Provide the (X, Y) coordinate of the cell's center where the given text is located.  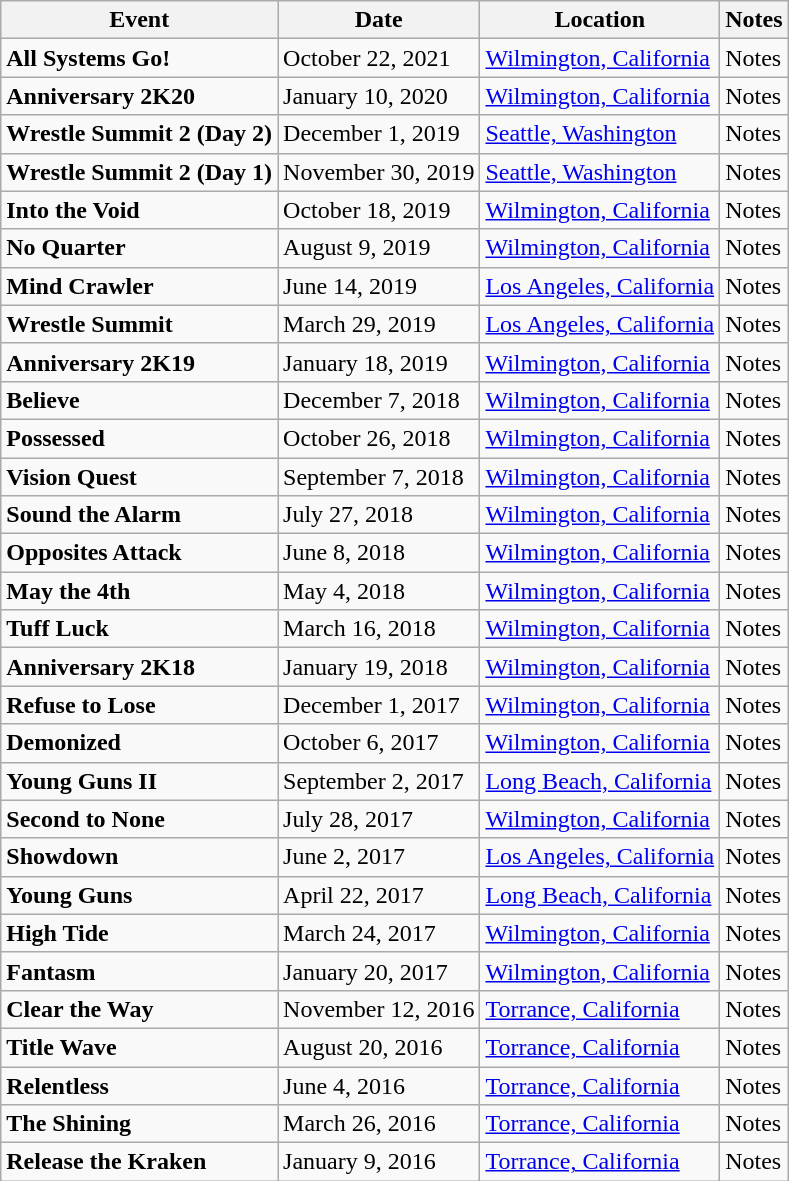
Mind Crawler (140, 286)
January 19, 2018 (379, 667)
Wrestle Summit 2 (Day 2) (140, 134)
December 1, 2017 (379, 705)
No Quarter (140, 248)
November 30, 2019 (379, 172)
Wrestle Summit 2 (Day 1) (140, 172)
May 4, 2018 (379, 591)
Event (140, 20)
March 29, 2019 (379, 324)
August 9, 2019 (379, 248)
January 20, 2017 (379, 971)
September 2, 2017 (379, 781)
September 7, 2018 (379, 477)
Opposites Attack (140, 553)
March 16, 2018 (379, 629)
August 20, 2016 (379, 1047)
July 28, 2017 (379, 819)
Fantasm (140, 971)
Possessed (140, 438)
Showdown (140, 857)
Location (600, 20)
Anniversary 2K18 (140, 667)
Young Guns II (140, 781)
Tuff Luck (140, 629)
January 9, 2016 (379, 1162)
The Shining (140, 1124)
June 4, 2016 (379, 1085)
June 2, 2017 (379, 857)
October 22, 2021 (379, 58)
Title Wave (140, 1047)
December 1, 2019 (379, 134)
Into the Void (140, 210)
Release the Kraken (140, 1162)
June 14, 2019 (379, 286)
Clear the Way (140, 1009)
October 6, 2017 (379, 743)
Young Guns (140, 895)
Second to None (140, 819)
Sound the Alarm (140, 515)
March 24, 2017 (379, 933)
May the 4th (140, 591)
Anniversary 2K20 (140, 96)
November 12, 2016 (379, 1009)
Relentless (140, 1085)
June 8, 2018 (379, 553)
High Tide (140, 933)
July 27, 2018 (379, 515)
Believe (140, 400)
Anniversary 2K19 (140, 362)
Demonized (140, 743)
January 10, 2020 (379, 96)
October 26, 2018 (379, 438)
Vision Quest (140, 477)
October 18, 2019 (379, 210)
January 18, 2019 (379, 362)
Date (379, 20)
December 7, 2018 (379, 400)
March 26, 2016 (379, 1124)
All Systems Go! (140, 58)
Wrestle Summit (140, 324)
Refuse to Lose (140, 705)
April 22, 2017 (379, 895)
